From the cell containing the given text, extract its center point as [X, Y] coordinate. 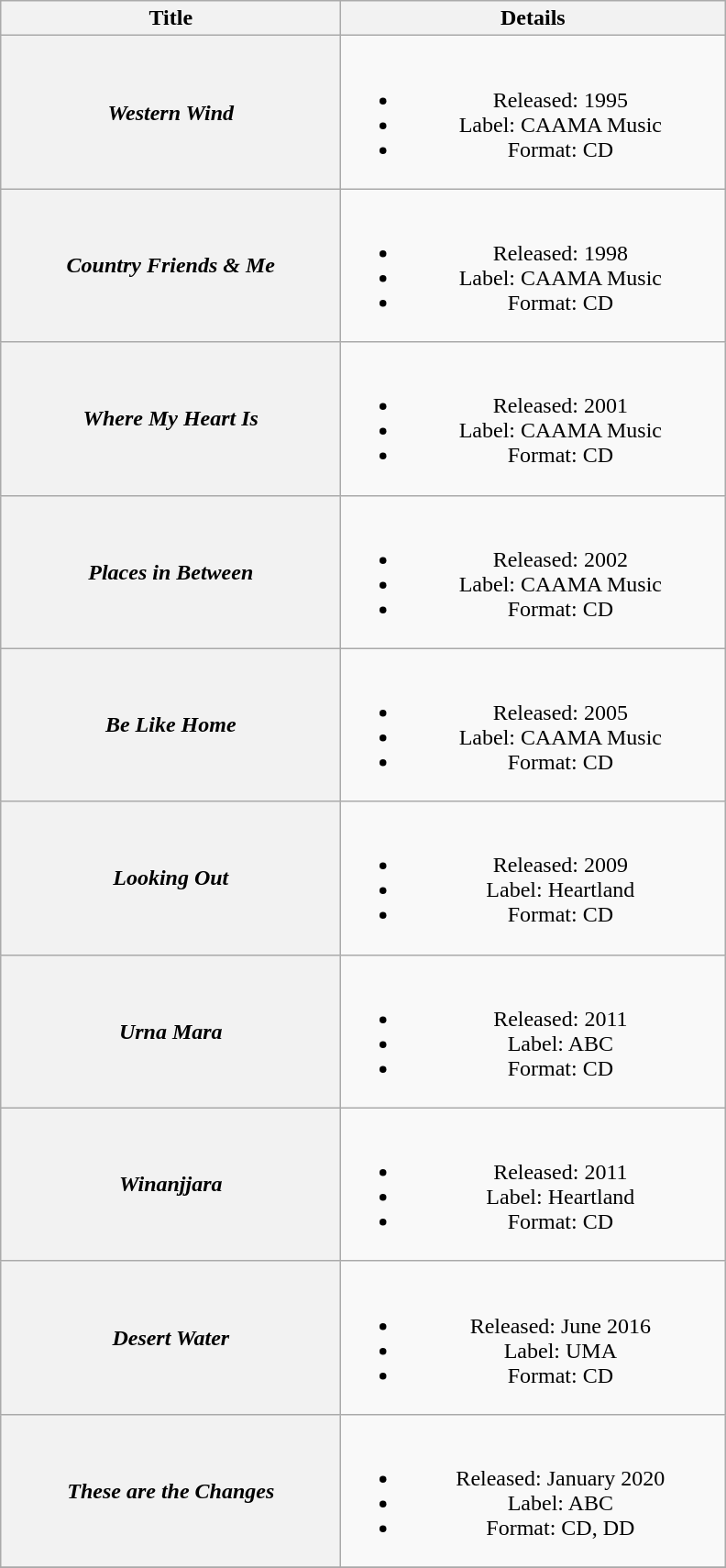
Released: 1998Label: CAAMA MusicFormat: CD [533, 266]
Released: June 2016Label: UMAFormat: CD [533, 1337]
Country Friends & Me [170, 266]
Winanjjara [170, 1185]
Released: 2009Label: HeartlandFormat: CD [533, 878]
Released: 2005Label: CAAMA MusicFormat: CD [533, 724]
Be Like Home [170, 724]
Title [170, 18]
Released: 2011Label: HeartlandFormat: CD [533, 1185]
Released: 2001Label: CAAMA MusicFormat: CD [533, 418]
Desert Water [170, 1337]
Released: 2011Label: ABCFormat: CD [533, 1031]
These are the Changes [170, 1491]
Western Wind [170, 112]
Released: January 2020Label: ABCFormat: CD, DD [533, 1491]
Looking Out [170, 878]
Urna Mara [170, 1031]
Released: 2002Label: CAAMA MusicFormat: CD [533, 572]
Where My Heart Is [170, 418]
Places in Between [170, 572]
Released: 1995Label: CAAMA MusicFormat: CD [533, 112]
Details [533, 18]
